Extract the [X, Y] coordinate from the center of the cell holding the provided text.  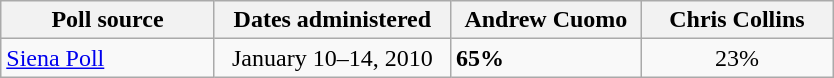
January 10–14, 2010 [332, 58]
Poll source [108, 20]
65% [546, 58]
23% [736, 58]
Siena Poll [108, 58]
Andrew Cuomo [546, 20]
Chris Collins [736, 20]
Dates administered [332, 20]
